Locate the cell with the specified text and output its [X, Y] center coordinate. 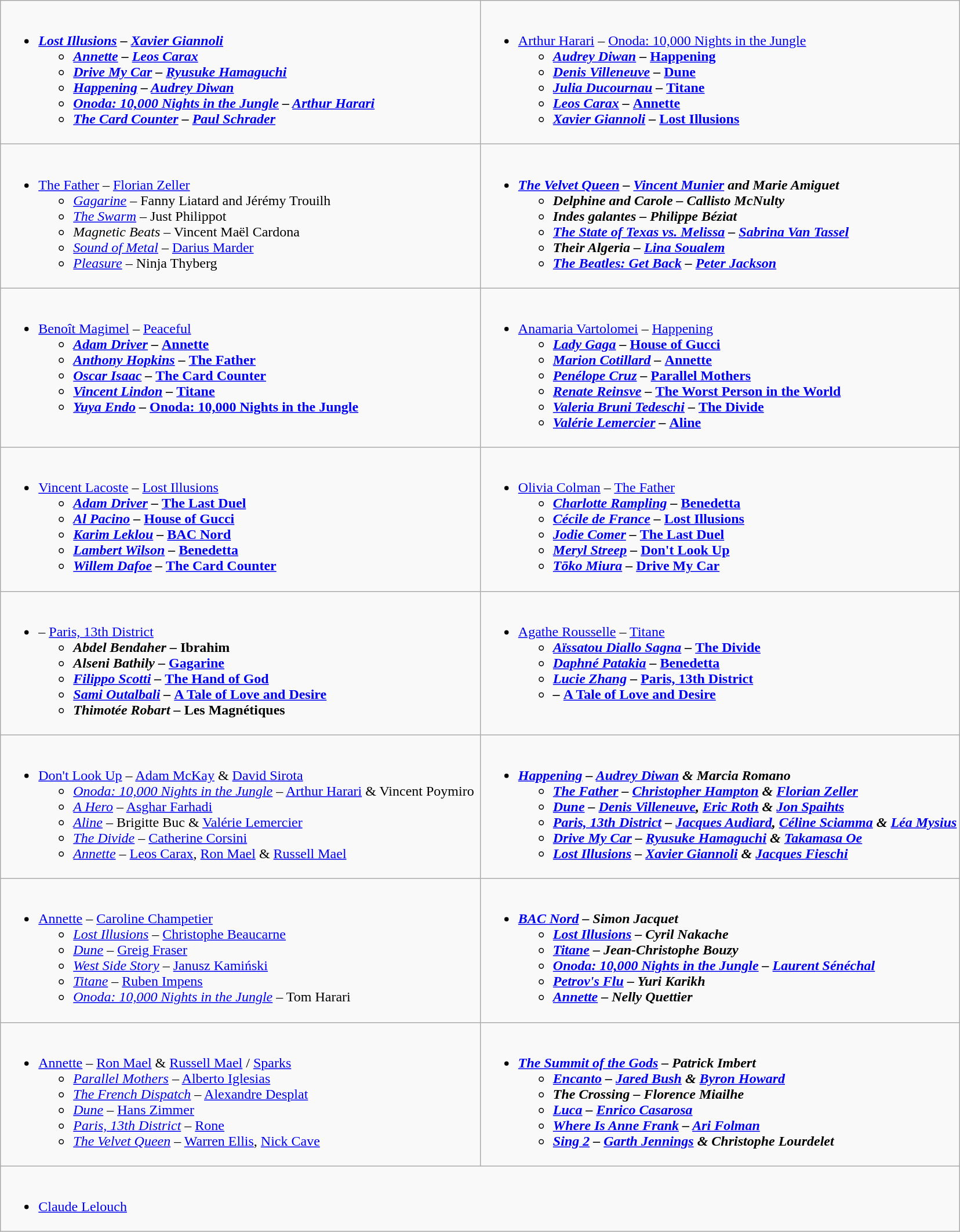
Agathe Rousselle – Titane Aïssatou Diallo Sagna – The DivideDaphné Patakia – BenedettaLucie Zhang – Paris, 13th District – A Tale of Love and Desire [720, 663]
Claude Lelouch [480, 1198]
